From the cell containing the given text, extract its center point as [x, y] coordinate. 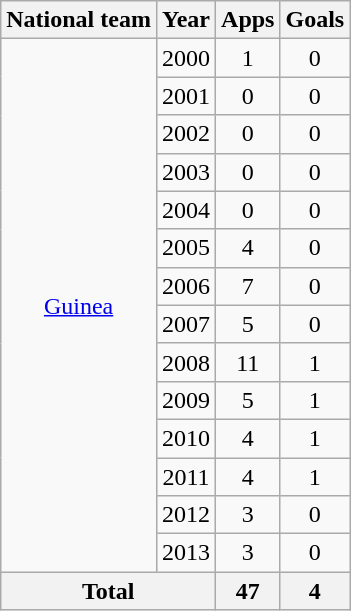
Total [108, 591]
2009 [186, 400]
47 [248, 591]
2005 [186, 248]
2008 [186, 362]
2011 [186, 477]
7 [248, 286]
2000 [186, 58]
2007 [186, 324]
2002 [186, 134]
2012 [186, 515]
Goals [315, 20]
2003 [186, 172]
Guinea [79, 306]
2004 [186, 210]
11 [248, 362]
National team [79, 20]
Year [186, 20]
2010 [186, 438]
2013 [186, 553]
2006 [186, 286]
Apps [248, 20]
2001 [186, 96]
